Pinpoint the cell where the given text exists, returning its [x, y] midpoint coordinate. 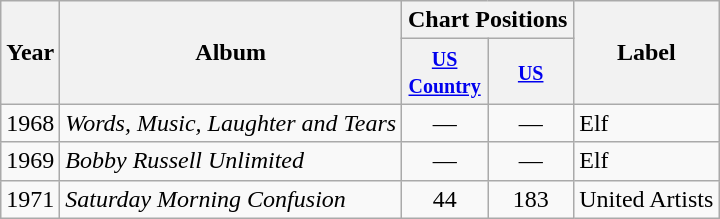
United Artists [646, 199]
Album [231, 52]
US Country [445, 72]
Year [30, 52]
183 [531, 199]
1971 [30, 199]
Chart Positions [488, 20]
1969 [30, 161]
Label [646, 52]
44 [445, 199]
Words, Music, Laughter and Tears [231, 123]
US [531, 72]
1968 [30, 123]
Saturday Morning Confusion [231, 199]
Bobby Russell Unlimited [231, 161]
